Detect which cell encompasses the target text, then output its (X, Y) center coordinate. 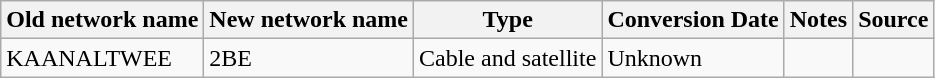
Conversion Date (693, 20)
Cable and satellite (508, 58)
2BE (309, 58)
Unknown (693, 58)
Type (508, 20)
Old network name (102, 20)
Source (894, 20)
KAANALTWEE (102, 58)
Notes (818, 20)
New network name (309, 20)
